Output the [x, y] coordinate of the center of the cell containing the given text.  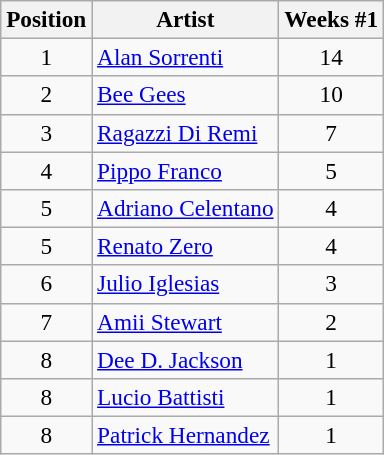
Amii Stewart [186, 322]
14 [332, 57]
Adriano Celentano [186, 208]
6 [46, 284]
10 [332, 95]
Artist [186, 19]
Dee D. Jackson [186, 359]
Lucio Battisti [186, 397]
Ragazzi Di Remi [186, 133]
Weeks #1 [332, 19]
Bee Gees [186, 95]
Renato Zero [186, 246]
Pippo Franco [186, 170]
Position [46, 19]
Alan Sorrenti [186, 57]
Patrick Hernandez [186, 435]
Julio Iglesias [186, 284]
